From the cell containing the given text, extract its center point as [X, Y] coordinate. 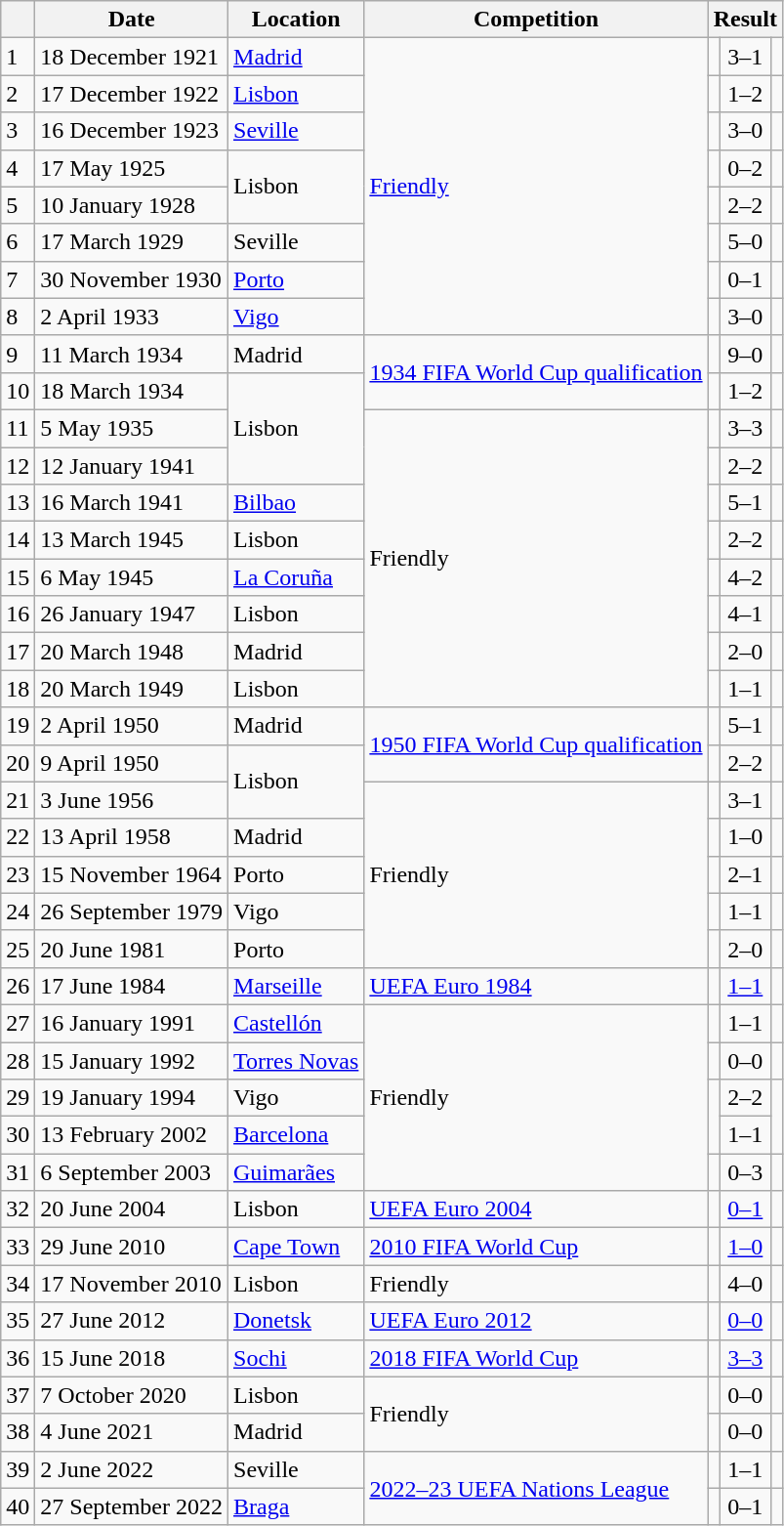
20 March 1948 [132, 652]
27 June 2012 [132, 1321]
11 March 1934 [132, 354]
17 [18, 652]
2018 FIFA World Cup [536, 1358]
18 [18, 689]
33 [18, 1247]
20 June 1981 [132, 949]
Guimarães [297, 1172]
25 [18, 949]
19 January 1994 [132, 1098]
15 January 1992 [132, 1060]
13 April 1958 [132, 837]
28 [18, 1060]
2 June 2022 [132, 1469]
1950 FIFA World Cup qualification [536, 744]
8 [18, 317]
Sochi [297, 1358]
2010 FIFA World Cup [536, 1247]
24 [18, 911]
16 January 1991 [132, 1023]
26 September 1979 [132, 911]
34 [18, 1284]
27 September 2022 [132, 1506]
17 March 1929 [132, 242]
UEFA Euro 2012 [536, 1321]
30 [18, 1135]
Torres Novas [297, 1060]
Braga [297, 1506]
2 [18, 94]
15 June 2018 [132, 1358]
Location [297, 20]
4–1 [745, 615]
6 May 1945 [132, 577]
4 June 2021 [132, 1432]
37 [18, 1395]
20 [18, 763]
20 March 1949 [132, 689]
UEFA Euro 1984 [536, 986]
18 December 1921 [132, 57]
UEFA Euro 2004 [536, 1209]
29 [18, 1098]
5–0 [745, 242]
Cape Town [297, 1247]
Marseille [297, 986]
32 [18, 1209]
17 November 2010 [132, 1284]
27 [18, 1023]
2 April 1950 [132, 726]
16 [18, 615]
21 [18, 800]
29 June 2010 [132, 1247]
7 [18, 279]
2–1 [745, 874]
Barcelona [297, 1135]
7 October 2020 [132, 1395]
9–0 [745, 354]
13 [18, 503]
20 June 2004 [132, 1209]
13 February 2002 [132, 1135]
12 January 1941 [132, 466]
6 September 2003 [132, 1172]
1 [18, 57]
0–3 [745, 1172]
17 May 1925 [132, 168]
Competition [536, 20]
36 [18, 1358]
Bilbao [297, 503]
23 [18, 874]
16 December 1923 [132, 131]
16 March 1941 [132, 503]
14 [18, 540]
Castellón [297, 1023]
0–2 [745, 168]
Result [745, 20]
39 [18, 1469]
La Coruña [297, 577]
4–0 [745, 1284]
2022–23 UEFA Nations League [536, 1488]
1934 FIFA World Cup qualification [536, 372]
4–2 [745, 577]
15 November 1964 [132, 874]
17 December 1922 [132, 94]
18 March 1934 [132, 391]
22 [18, 837]
3 June 1956 [132, 800]
12 [18, 466]
Date [132, 20]
6 [18, 242]
31 [18, 1172]
19 [18, 726]
30 November 1930 [132, 279]
40 [18, 1506]
38 [18, 1432]
2 April 1933 [132, 317]
9 [18, 354]
26 [18, 986]
11 [18, 428]
17 June 1984 [132, 986]
15 [18, 577]
4 [18, 168]
26 January 1947 [132, 615]
10 [18, 391]
3 [18, 131]
13 March 1945 [132, 540]
10 January 1928 [132, 205]
5 [18, 205]
9 April 1950 [132, 763]
5 May 1935 [132, 428]
Donetsk [297, 1321]
35 [18, 1321]
